Detect which cell encompasses the target text, then output its (X, Y) center coordinate. 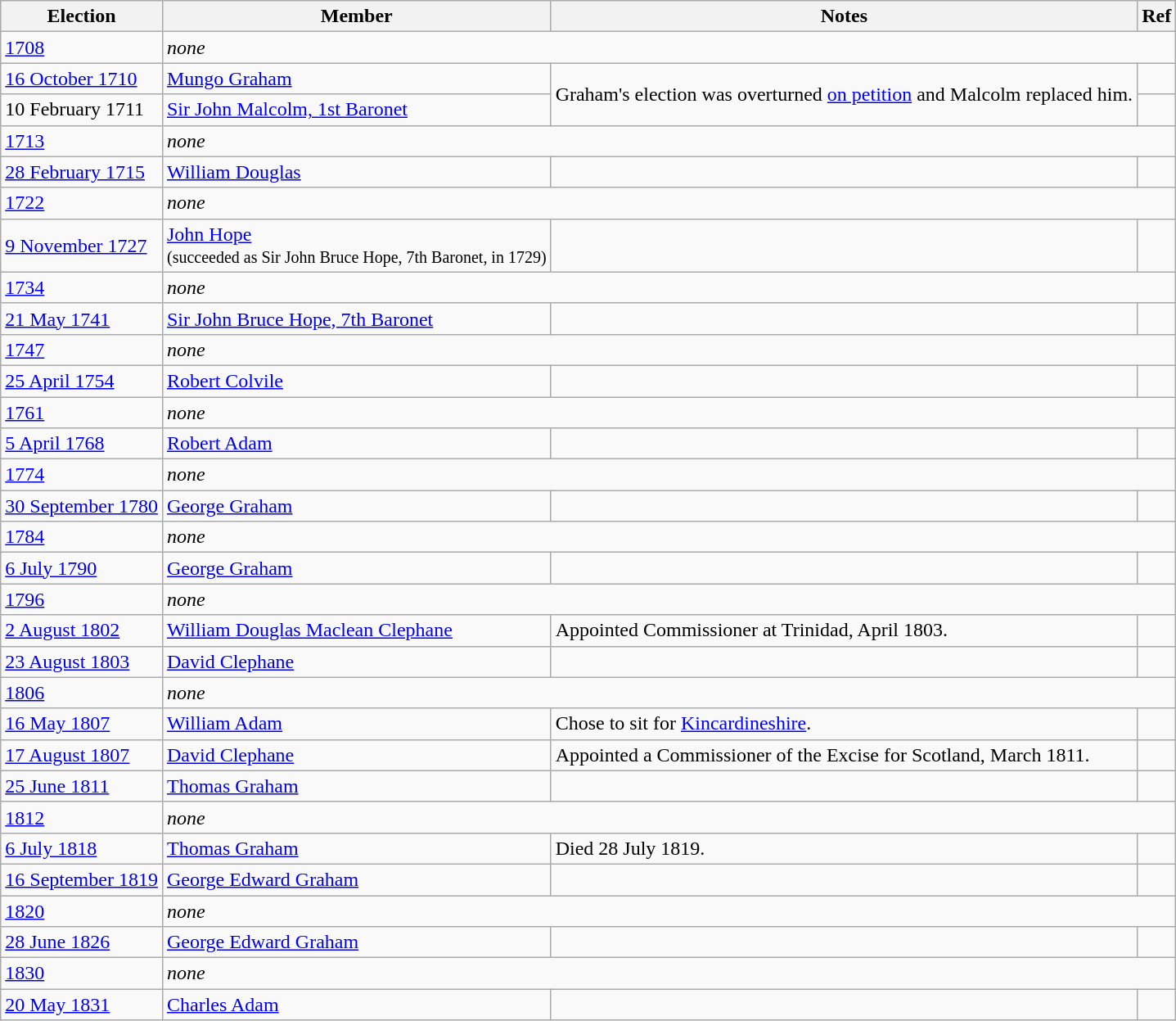
25 April 1754 (82, 381)
Member (357, 16)
1830 (82, 974)
20 May 1831 (82, 1005)
1734 (82, 287)
16 September 1819 (82, 879)
Chose to sit for Kincardineshire. (845, 724)
Mungo Graham (357, 79)
1796 (82, 599)
Sir John Malcolm, 1st Baronet (357, 110)
Appointed Commissioner at Trinidad, April 1803. (845, 630)
William Adam (357, 724)
William Douglas (357, 172)
Election (82, 16)
1784 (82, 537)
Notes (845, 16)
1747 (82, 350)
30 September 1780 (82, 506)
1812 (82, 817)
28 February 1715 (82, 172)
9 November 1727 (82, 246)
John Hope(succeeded as Sir John Bruce Hope, 7th Baronet, in 1729) (357, 246)
6 July 1790 (82, 568)
Died 28 July 1819. (845, 848)
William Douglas Maclean Clephane (357, 630)
21 May 1741 (82, 318)
Appointed a Commissioner of the Excise for Scotland, March 1811. (845, 755)
1722 (82, 203)
Robert Adam (357, 444)
16 May 1807 (82, 724)
16 October 1710 (82, 79)
Graham's election was overturned on petition and Malcolm replaced him. (845, 94)
23 August 1803 (82, 662)
1774 (82, 475)
Robert Colvile (357, 381)
25 June 1811 (82, 786)
1820 (82, 911)
Sir John Bruce Hope, 7th Baronet (357, 318)
6 July 1818 (82, 848)
28 June 1826 (82, 942)
1708 (82, 47)
2 August 1802 (82, 630)
17 August 1807 (82, 755)
Charles Adam (357, 1005)
10 February 1711 (82, 110)
5 April 1768 (82, 444)
1806 (82, 693)
Ref (1157, 16)
1713 (82, 141)
1761 (82, 412)
